Search for the cell housing the specified text and yield its [X, Y] center coordinate. 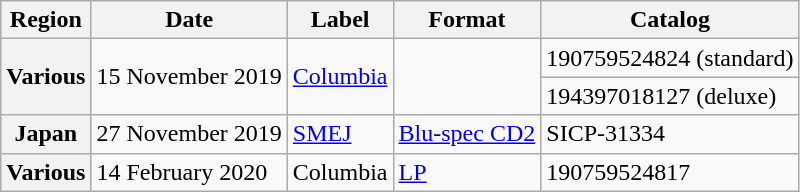
SMEJ [340, 134]
Format [467, 20]
LP [467, 172]
Japan [46, 134]
Date [189, 20]
14 February 2020 [189, 172]
Region [46, 20]
15 November 2019 [189, 77]
190759524824 (standard) [670, 58]
190759524817 [670, 172]
194397018127 (deluxe) [670, 96]
SICP-31334 [670, 134]
27 November 2019 [189, 134]
Blu-spec CD2 [467, 134]
Label [340, 20]
Catalog [670, 20]
